For the text-containing cell, return its midpoint in (X, Y) coordinate format. 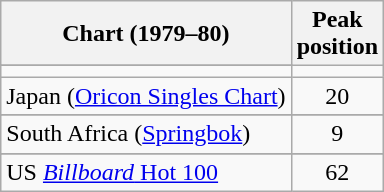
Japan (Oricon Singles Chart) (146, 96)
62 (337, 172)
9 (337, 134)
US Billboard Hot 100 (146, 172)
Chart (1979–80) (146, 34)
Peakposition (337, 34)
20 (337, 96)
South Africa (Springbok) (146, 134)
